Identify which cell holds the provided text, then report its (X, Y) central coordinate. 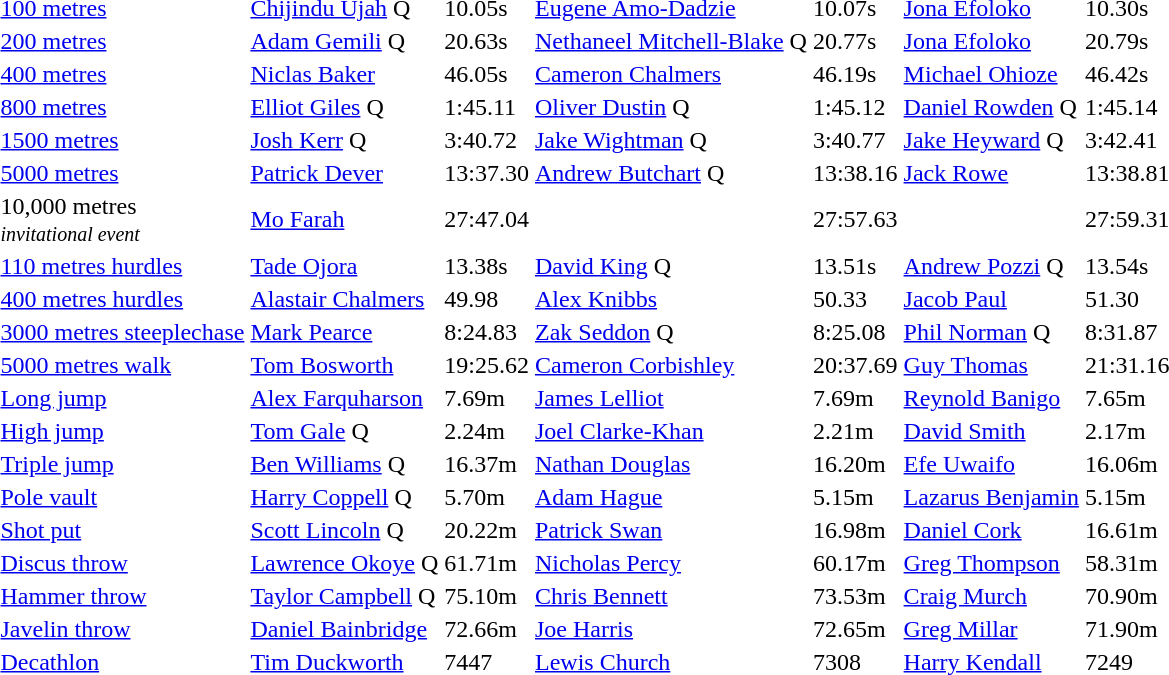
16.20m (855, 464)
James Lelliot (672, 398)
16.98m (855, 530)
Andrew Butchart Q (672, 173)
Harry Coppell Q (344, 497)
Patrick Dever (344, 173)
Nicholas Percy (672, 563)
Nathan Douglas (672, 464)
2.21m (855, 431)
1:45.12 (855, 107)
Zak Seddon Q (672, 332)
Ben Williams Q (344, 464)
Tom Bosworth (344, 365)
20.63s (487, 41)
13.38s (487, 266)
50.33 (855, 299)
Jake Heyward Q (991, 140)
60.17m (855, 563)
27:57.63 (855, 220)
5.15m (855, 497)
Jake Wightman Q (672, 140)
Jona Efoloko (991, 41)
Josh Kerr Q (344, 140)
46.19s (855, 74)
Daniel Rowden Q (991, 107)
Phil Norman Q (991, 332)
Andrew Pozzi Q (991, 266)
Mark Pearce (344, 332)
Greg Thompson (991, 563)
20.77s (855, 41)
Mo Farah (344, 220)
Cameron Chalmers (672, 74)
20:37.69 (855, 365)
Lazarus Benjamin (991, 497)
Scott Lincoln Q (344, 530)
Joe Harris (672, 629)
Craig Murch (991, 596)
13.51s (855, 266)
20.22m (487, 530)
Jack Rowe (991, 173)
8:25.08 (855, 332)
Adam Hague (672, 497)
Alex Knibbs (672, 299)
Alex Farquharson (344, 398)
David Smith (991, 431)
Chris Bennett (672, 596)
5.70m (487, 497)
Guy Thomas (991, 365)
Jacob Paul (991, 299)
46.05s (487, 74)
13:37.30 (487, 173)
Joel Clarke-Khan (672, 431)
Oliver Dustin Q (672, 107)
Daniel Cork (991, 530)
73.53m (855, 596)
Patrick Swan (672, 530)
Reynold Banigo (991, 398)
3:40.72 (487, 140)
Niclas Baker (344, 74)
Nethaneel Mitchell-Blake Q (672, 41)
16.37m (487, 464)
2.24m (487, 431)
72.65m (855, 629)
3:40.77 (855, 140)
Cameron Corbishley (672, 365)
49.98 (487, 299)
Lawrence Okoye Q (344, 563)
72.66m (487, 629)
Efe Uwaifo (991, 464)
1:45.11 (487, 107)
Daniel Bainbridge (344, 629)
Michael Ohioze (991, 74)
Taylor Campbell Q (344, 596)
13:38.16 (855, 173)
75.10m (487, 596)
Tade Ojora (344, 266)
19:25.62 (487, 365)
David King Q (672, 266)
Greg Millar (991, 629)
Tom Gale Q (344, 431)
27:47.04 (487, 220)
8:24.83 (487, 332)
61.71m (487, 563)
Elliot Giles Q (344, 107)
Adam Gemili Q (344, 41)
Alastair Chalmers (344, 299)
